Provide the [X, Y] coordinate of the cell's center where the given text is located.  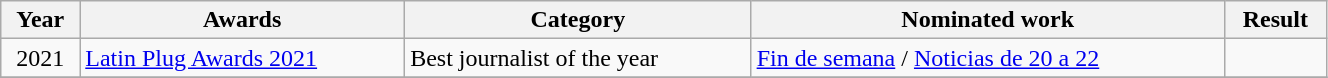
Nominated work [988, 20]
Latin Plug Awards 2021 [242, 58]
Best journalist of the year [578, 58]
Year [40, 20]
Category [578, 20]
Result [1275, 20]
Awards [242, 20]
Fin de semana / Noticias de 20 a 22 [988, 58]
2021 [40, 58]
